Locate the cell with the specified text and output its (X, Y) center coordinate. 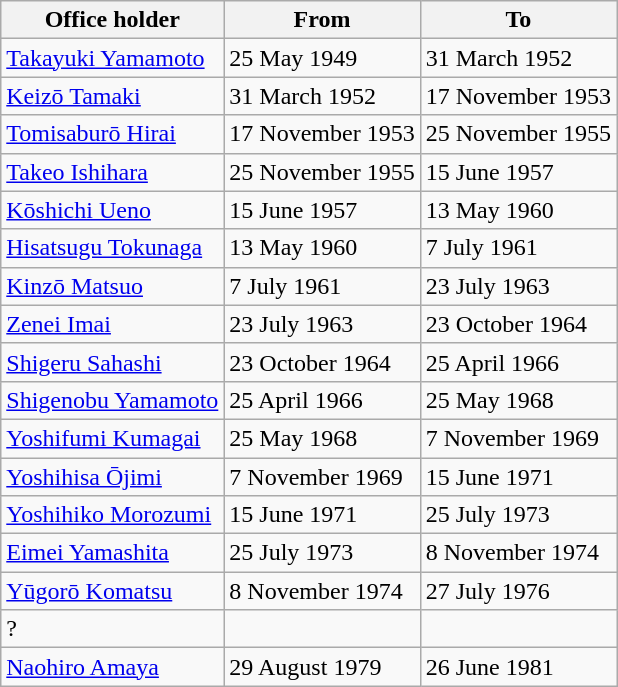
Office holder (112, 20)
Kōshichi Ueno (112, 210)
Yūgorō Komatsu (112, 591)
Kinzō Matsuo (112, 286)
Yoshihiko Morozumi (112, 515)
Hisatsugu Tokunaga (112, 248)
To (518, 20)
Shigeru Sahashi (112, 362)
Tomisaburō Hirai (112, 134)
Takayuki Yamamoto (112, 58)
Keizō Tamaki (112, 96)
29 August 1979 (322, 667)
Yoshihisa Ōjimi (112, 477)
? (112, 629)
Eimei Yamashita (112, 553)
27 July 1976 (518, 591)
Zenei Imai (112, 324)
26 June 1981 (518, 667)
Takeo Ishihara (112, 172)
Yoshifumi Kumagai (112, 438)
Naohiro Amaya (112, 667)
From (322, 20)
25 May 1949 (322, 58)
Shigenobu Yamamoto (112, 400)
